Output the [X, Y] coordinate of the center of the cell containing the given text.  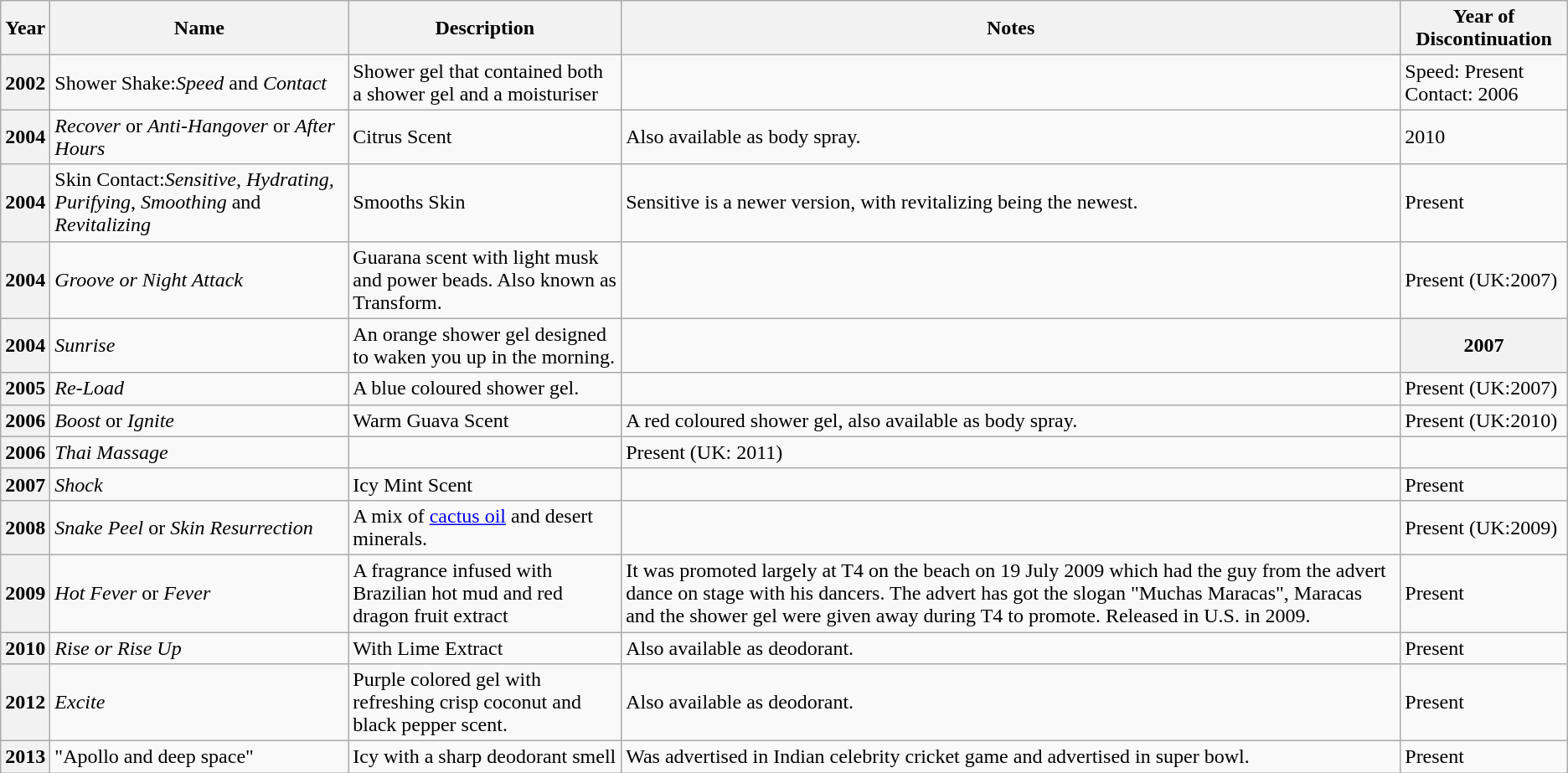
Boost or Ignite [199, 420]
Shock [199, 484]
Speed: PresentContact: 2006 [1484, 82]
2009 [25, 593]
Rise or Rise Up [199, 647]
2005 [25, 389]
Guarana scent with light musk and power beads. Also known as Transform. [485, 280]
With Lime Extract [485, 647]
Present (UK:2010) [1484, 420]
Icy with a sharp deodorant smell [485, 757]
Excite [199, 703]
Snake Peel or Skin Resurrection [199, 528]
Present (UK:2009) [1484, 528]
Sunrise [199, 345]
Year [25, 28]
Citrus Scent [485, 137]
Description [485, 28]
Skin Contact:Sensitive, Hydrating, Purifying, Smoothing and Revitalizing [199, 203]
Shower gel that contained both a shower gel and a moisturiser [485, 82]
Warm Guava Scent [485, 420]
Smooths Skin [485, 203]
Shower Shake:Speed and Contact [199, 82]
"Apollo and deep space" [199, 757]
Purple colored gel with refreshing crisp coconut and black pepper scent. [485, 703]
Groove or Night Attack [199, 280]
2008 [25, 528]
Recover or Anti-Hangover or After Hours [199, 137]
Sensitive is a newer version, with revitalizing being the newest. [1011, 203]
Year of Discontinuation [1484, 28]
Thai Massage [199, 452]
Also available as body spray. [1011, 137]
Re-Load [199, 389]
Present (UK: 2011) [1011, 452]
2002 [25, 82]
Notes [1011, 28]
Name [199, 28]
A fragrance infused with Brazilian hot mud and red dragon fruit extract [485, 593]
A red coloured shower gel, also available as body spray. [1011, 420]
A blue coloured shower gel. [485, 389]
2012 [25, 703]
A mix of cactus oil and desert minerals. [485, 528]
Hot Fever or Fever [199, 593]
Was advertised in Indian celebrity cricket game and advertised in super bowl. [1011, 757]
An orange shower gel designed to waken you up in the morning. [485, 345]
Icy Mint Scent [485, 484]
2013 [25, 757]
